From the cell containing the given text, extract its center point as (x, y) coordinate. 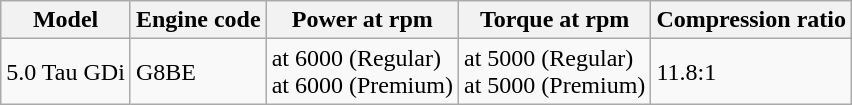
Engine code (198, 20)
at 6000 (Regular) at 6000 (Premium) (362, 72)
Torque at rpm (554, 20)
5.0 Tau GDi (66, 72)
at 5000 (Regular) at 5000 (Premium) (554, 72)
11.8:1 (752, 72)
Model (66, 20)
Compression ratio (752, 20)
G8BE (198, 72)
Power at rpm (362, 20)
